Determine the (X, Y) coordinate at the center of the cell enclosing the given text.  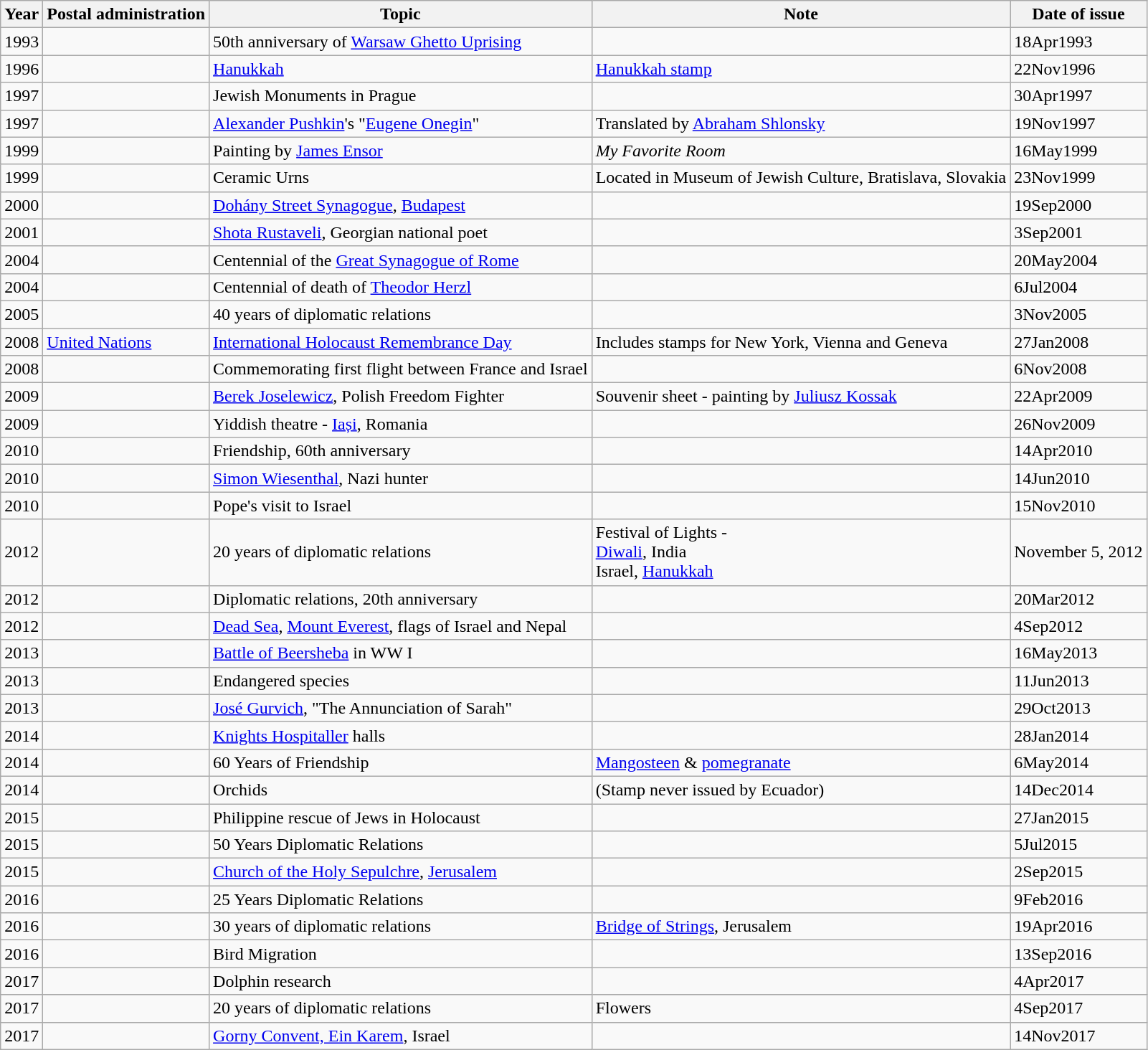
13Sep2016 (1078, 954)
Bridge of Strings, Jerusalem (801, 927)
6Nov2008 (1078, 369)
Hanukkah (401, 69)
20Mar2012 (1078, 599)
Church of the Holy Sepulchre, Jerusalem (401, 872)
Painting by James Ensor (401, 151)
Dohány Street Synagogue, Budapest (401, 205)
27Jan2015 (1078, 817)
Philippine rescue of Jews in Holocaust (401, 817)
2Sep2015 (1078, 872)
29Oct2013 (1078, 708)
2000 (22, 205)
Gorny Convent, Ein Karem, Israel (401, 1036)
José Gurvich, "The Annunciation of Sarah" (401, 708)
27Jan2008 (1078, 342)
20May2004 (1078, 260)
9Feb2016 (1078, 899)
16May2013 (1078, 653)
Yiddish theatre - Iași, Romania (401, 424)
60 Years of Friendship (401, 762)
Translated by Abraham Shlonsky (801, 123)
Ceramic Urns (401, 178)
Topic (401, 14)
14Nov2017 (1078, 1036)
40 years of diplomatic relations (401, 314)
Jewish Monuments in Prague (401, 96)
11Jun2013 (1078, 681)
5Jul2015 (1078, 845)
Pope's visit to Israel (401, 506)
(Stamp never issued by Ecuador) (801, 790)
Centennial of death of Theodor Herzl (401, 287)
14Dec2014 (1078, 790)
1993 (22, 42)
Bird Migration (401, 954)
Includes stamps for New York, Vienna and Geneva (801, 342)
Berek Joselewicz, Polish Freedom Fighter (401, 397)
Note (801, 14)
Centennial of the Great Synagogue of Rome (401, 260)
My Favorite Room (801, 151)
30 years of diplomatic relations (401, 927)
Endangered species (401, 681)
Diplomatic relations, 20th anniversary (401, 599)
Souvenir sheet - painting by Juliusz Kossak (801, 397)
14Jun2010 (1078, 478)
Battle of Beersheba in WW I (401, 653)
15Nov2010 (1078, 506)
Dolphin research (401, 981)
Dead Sea, Mount Everest, flags of Israel and Nepal (401, 626)
Hanukkah stamp (801, 69)
50th anniversary of Warsaw Ghetto Uprising (401, 42)
International Holocaust Remembrance Day (401, 342)
Alexander Pushkin's "Eugene Onegin" (401, 123)
Knights Hospitaller halls (401, 735)
United Nations (126, 342)
Festival of Lights - Diwali, India Israel, Hanukkah (801, 552)
6Jul2004 (1078, 287)
25 Years Diplomatic Relations (401, 899)
Shota Rustaveli, Georgian national poet (401, 232)
30Apr1997 (1078, 96)
4Apr2017 (1078, 981)
19Apr2016 (1078, 927)
28Jan2014 (1078, 735)
26Nov2009 (1078, 424)
Simon Wiesenthal, Nazi hunter (401, 478)
1996 (22, 69)
4Sep2012 (1078, 626)
18Apr1993 (1078, 42)
22Apr2009 (1078, 397)
Year (22, 14)
Flowers (801, 1008)
2005 (22, 314)
Located in Museum of Jewish Culture, Bratislava, Slovakia (801, 178)
3Nov2005 (1078, 314)
3Sep2001 (1078, 232)
6May2014 (1078, 762)
Commemorating first flight between France and Israel (401, 369)
Mangosteen & pomegranate (801, 762)
2001 (22, 232)
19Sep2000 (1078, 205)
November 5, 2012 (1078, 552)
Friendship, 60th anniversary (401, 451)
19Nov1997 (1078, 123)
16May1999 (1078, 151)
4Sep2017 (1078, 1008)
Orchids (401, 790)
Date of issue (1078, 14)
23Nov1999 (1078, 178)
22Nov1996 (1078, 69)
50 Years Diplomatic Relations (401, 845)
Postal administration (126, 14)
14Apr2010 (1078, 451)
